Detect which cell encompasses the target text, then output its (x, y) center coordinate. 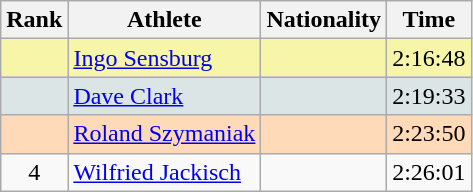
Wilfried Jackisch (164, 172)
Dave Clark (164, 96)
2:16:48 (429, 58)
Time (429, 20)
Rank (34, 20)
Athlete (164, 20)
Nationality (324, 20)
2:19:33 (429, 96)
2:26:01 (429, 172)
4 (34, 172)
Roland Szymaniak (164, 134)
2:23:50 (429, 134)
Ingo Sensburg (164, 58)
